Find where the given text appears and provide that cell's center as [X, Y] coordinate. 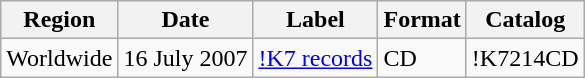
!K7 records [316, 58]
Region [60, 20]
Date [186, 20]
Label [316, 20]
!K7214CD [525, 58]
Worldwide [60, 58]
Format [422, 20]
CD [422, 58]
16 July 2007 [186, 58]
Catalog [525, 20]
